Extract the (X, Y) coordinate from the center of the cell holding the provided text.  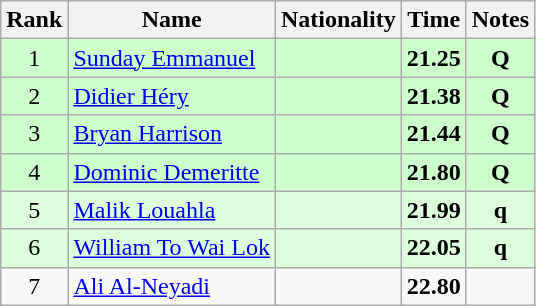
Sunday Emmanuel (172, 58)
Time (434, 20)
Notes (500, 20)
6 (34, 248)
7 (34, 286)
2 (34, 96)
21.80 (434, 172)
Rank (34, 20)
1 (34, 58)
21.25 (434, 58)
Dominic Demeritte (172, 172)
21.99 (434, 210)
21.44 (434, 134)
22.80 (434, 286)
William To Wai Lok (172, 248)
Malik Louahla (172, 210)
21.38 (434, 96)
4 (34, 172)
22.05 (434, 248)
Name (172, 20)
Bryan Harrison (172, 134)
Nationality (338, 20)
Didier Héry (172, 96)
Ali Al-Neyadi (172, 286)
5 (34, 210)
3 (34, 134)
